Output the [x, y] coordinate of the center of the cell containing the given text.  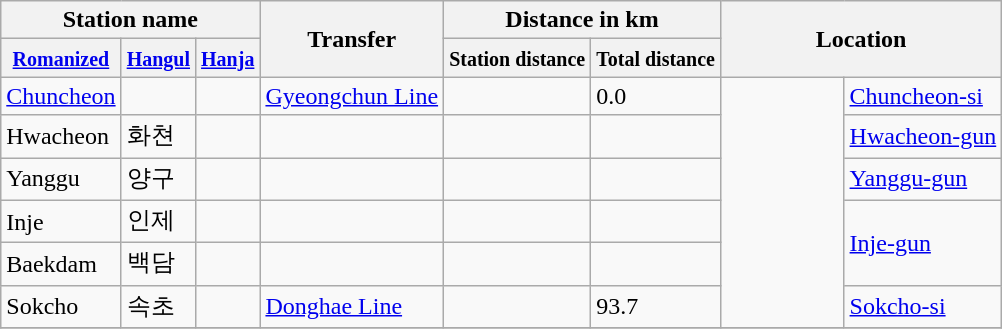
Hanja [228, 58]
Distance in km [582, 20]
Sokcho [61, 306]
Hangul [158, 58]
백담 [158, 264]
Yanggu [61, 180]
Inje [61, 222]
Station name [130, 20]
속초 [158, 306]
Baekdam [61, 264]
Total distance [656, 58]
화쳔 [158, 136]
Inje-gun [923, 242]
0.0 [656, 96]
Yanggu-gun [923, 180]
Chuncheon-si [923, 96]
Gyeongchun Line [352, 96]
Donghae Line [352, 306]
양구 [158, 180]
Chuncheon [61, 96]
93.7 [656, 306]
Location [860, 39]
Sokcho-si [923, 306]
Transfer [352, 39]
Romanized [61, 58]
인제 [158, 222]
Hwacheon [61, 136]
Station distance [518, 58]
Hwacheon-gun [923, 136]
